Extract the [x, y] coordinate from the center of the cell holding the provided text.  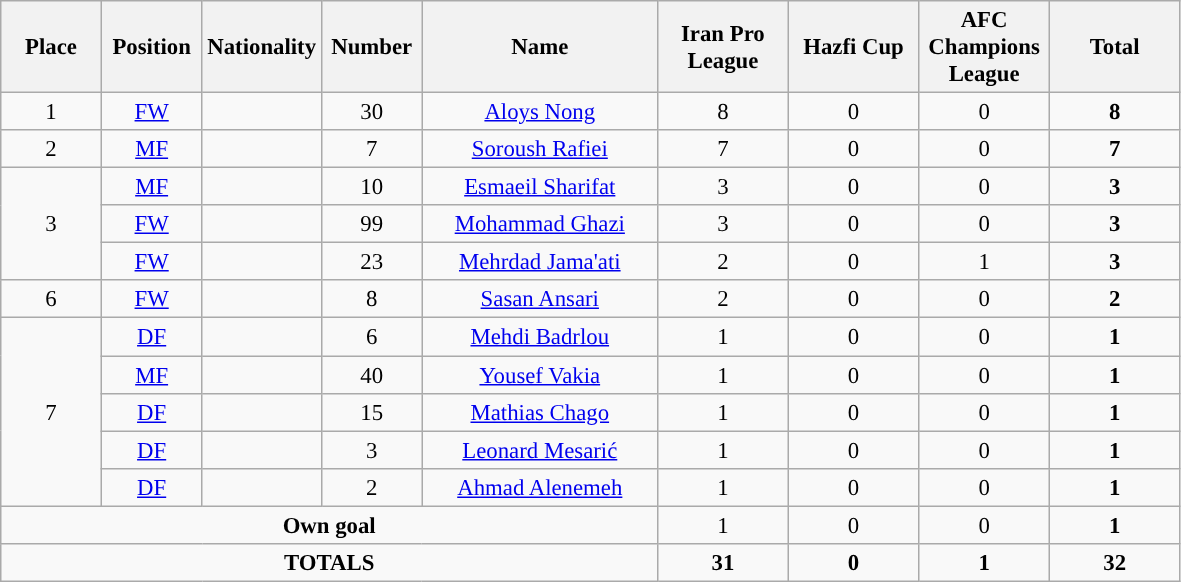
Nationality [262, 47]
Ahmad Alenemeh [540, 487]
Mathias Chago [540, 412]
Iran Pro League [724, 47]
10 [372, 187]
32 [1114, 563]
31 [724, 563]
Yousef Vakia [540, 375]
Esmaeil Sharifat [540, 187]
40 [372, 375]
Number [372, 47]
99 [372, 224]
Leonard Mesarić [540, 450]
23 [372, 262]
Mehdi Badrlou [540, 337]
15 [372, 412]
Position [152, 47]
AFC Champions League [984, 47]
Aloys Nong [540, 112]
Place [52, 47]
TOTALS [330, 563]
Mehrdad Jama'ati [540, 262]
Name [540, 47]
Sasan Ansari [540, 299]
Own goal [330, 525]
Hazfi Cup [854, 47]
Mohammad Ghazi [540, 224]
30 [372, 112]
Total [1114, 47]
Soroush Rafiei [540, 149]
